Determine the [X, Y] coordinate at the center of the cell enclosing the given text.  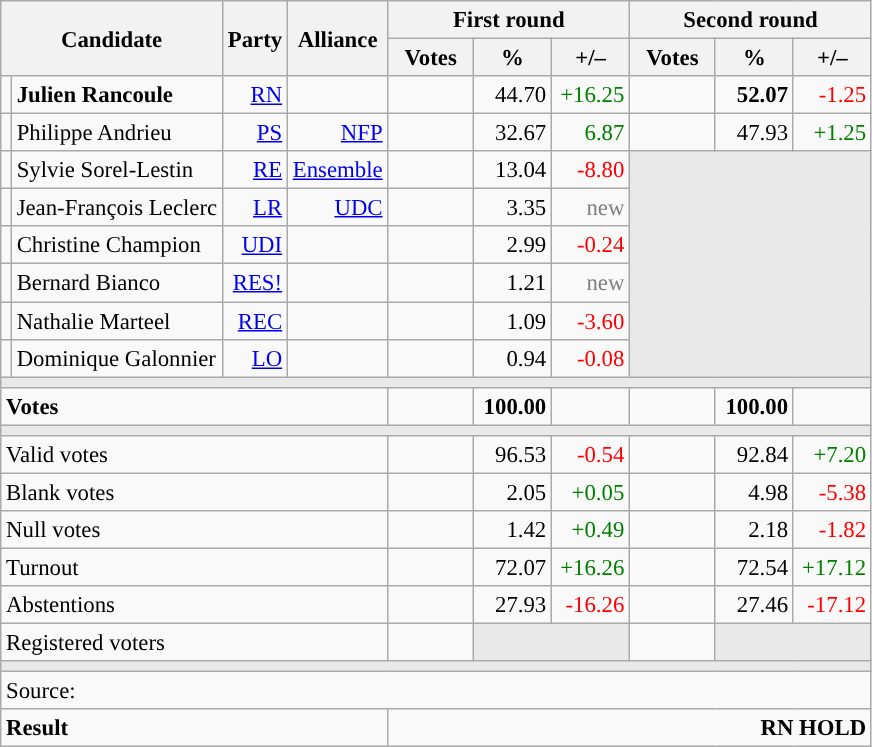
+0.49 [591, 530]
6.87 [591, 133]
Abstentions [194, 605]
LR [254, 208]
PS [254, 133]
-17.12 [832, 605]
UDC [337, 208]
92.84 [754, 455]
4.98 [754, 492]
LO [254, 358]
72.54 [754, 567]
-0.08 [591, 358]
Jean-François Leclerc [116, 208]
+17.12 [832, 567]
-0.24 [591, 245]
Result [194, 728]
96.53 [512, 455]
2.18 [754, 530]
-3.60 [591, 321]
REC [254, 321]
-1.25 [832, 95]
UDI [254, 245]
Ensemble [337, 170]
Julien Rancoule [116, 95]
+0.05 [591, 492]
-16.26 [591, 605]
+1.25 [832, 133]
Dominique Galonnier [116, 358]
27.46 [754, 605]
2.05 [512, 492]
52.07 [754, 95]
1.09 [512, 321]
Candidate [112, 38]
Turnout [194, 567]
Sylvie Sorel-Lestin [116, 170]
RN HOLD [630, 728]
44.70 [512, 95]
-1.82 [832, 530]
-0.54 [591, 455]
Christine Champion [116, 245]
Party [254, 38]
Bernard Bianco [116, 283]
Null votes [194, 530]
27.93 [512, 605]
Registered voters [194, 643]
Second round [751, 20]
1.21 [512, 283]
Source: [436, 691]
1.42 [512, 530]
RE [254, 170]
3.35 [512, 208]
RES! [254, 283]
Blank votes [194, 492]
32.67 [512, 133]
NFP [337, 133]
Valid votes [194, 455]
0.94 [512, 358]
-8.80 [591, 170]
2.99 [512, 245]
+7.20 [832, 455]
72.07 [512, 567]
+16.26 [591, 567]
13.04 [512, 170]
Alliance [337, 38]
Philippe Andrieu [116, 133]
+16.25 [591, 95]
Nathalie Marteel [116, 321]
47.93 [754, 133]
First round [509, 20]
-5.38 [832, 492]
RN [254, 95]
